Determine the (X, Y) coordinate at the center of the cell enclosing the given text.  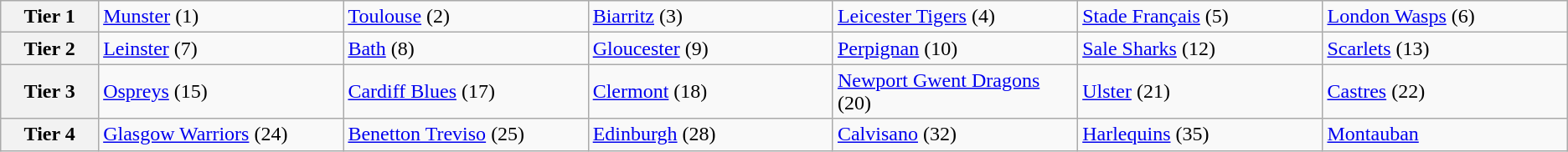
Tier 4 (50, 134)
Tier 2 (50, 48)
Biarritz (3) (710, 17)
Tier 3 (50, 92)
London Wasps (6) (1445, 17)
Perpignan (10) (955, 48)
Leinster (7) (221, 48)
Gloucester (9) (710, 48)
Bath (8) (466, 48)
Toulouse (2) (466, 17)
Newport Gwent Dragons (20) (955, 92)
Calvisano (32) (955, 134)
Castres (22) (1445, 92)
Glasgow Warriors (24) (221, 134)
Munster (1) (221, 17)
Ospreys (15) (221, 92)
Stade Français (5) (1200, 17)
Montauban (1445, 134)
Clermont (18) (710, 92)
Ulster (21) (1200, 92)
Tier 1 (50, 17)
Edinburgh (28) (710, 134)
Scarlets (13) (1445, 48)
Sale Sharks (12) (1200, 48)
Leicester Tigers (4) (955, 17)
Harlequins (35) (1200, 134)
Cardiff Blues (17) (466, 92)
Benetton Treviso (25) (466, 134)
